Pinpoint the cell where the given text exists, returning its (x, y) midpoint coordinate. 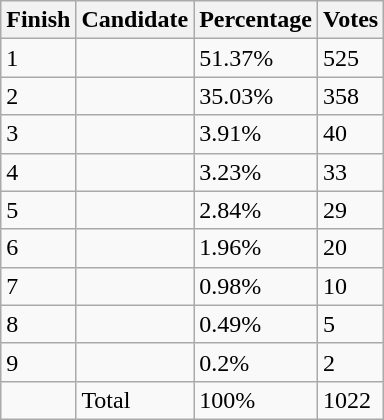
1022 (350, 400)
9 (38, 362)
3.91% (256, 134)
35.03% (256, 96)
29 (350, 210)
51.37% (256, 58)
6 (38, 248)
358 (350, 96)
100% (256, 400)
0.49% (256, 324)
Finish (38, 20)
40 (350, 134)
33 (350, 172)
8 (38, 324)
Total (135, 400)
2.84% (256, 210)
Candidate (135, 20)
20 (350, 248)
3 (38, 134)
1 (38, 58)
3.23% (256, 172)
Percentage (256, 20)
Votes (350, 20)
0.98% (256, 286)
0.2% (256, 362)
525 (350, 58)
10 (350, 286)
7 (38, 286)
1.96% (256, 248)
4 (38, 172)
